Provide the (X, Y) coordinate of the cell's center where the given text is located.  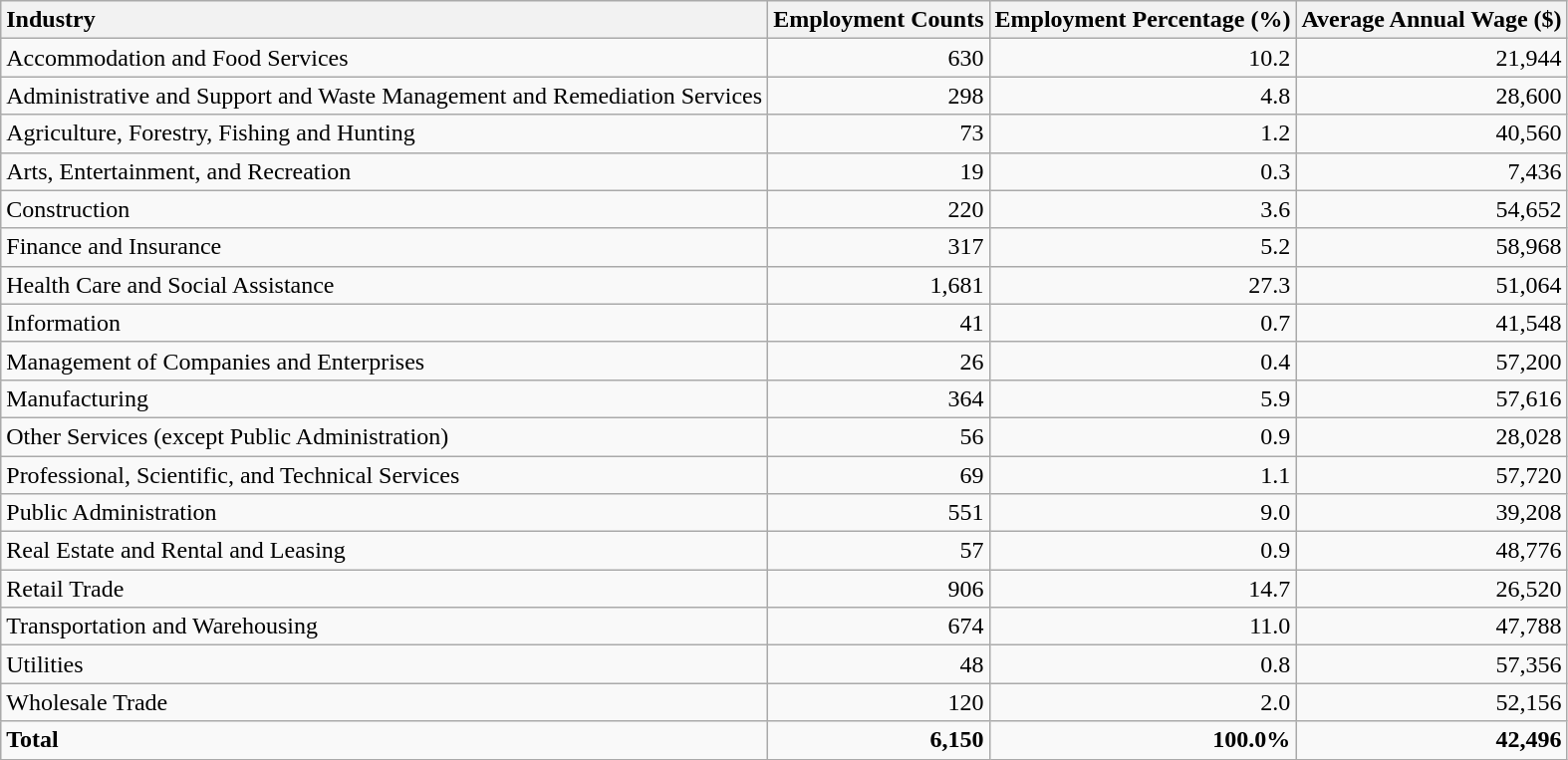
14.7 (1143, 589)
26,520 (1432, 589)
Average Annual Wage ($) (1432, 20)
57 (879, 551)
0.8 (1143, 664)
28,600 (1432, 96)
Accommodation and Food Services (385, 58)
58,968 (1432, 247)
5.9 (1143, 398)
Health Care and Social Assistance (385, 285)
220 (879, 209)
73 (879, 133)
100.0% (1143, 740)
54,652 (1432, 209)
1,681 (879, 285)
Finance and Insurance (385, 247)
Retail Trade (385, 589)
Agriculture, Forestry, Fishing and Hunting (385, 133)
69 (879, 475)
41,548 (1432, 323)
Public Administration (385, 513)
21,944 (1432, 58)
6,150 (879, 740)
52,156 (1432, 702)
Employment Percentage (%) (1143, 20)
51,064 (1432, 285)
Other Services (except Public Administration) (385, 436)
4.8 (1143, 96)
Professional, Scientific, and Technical Services (385, 475)
Wholesale Trade (385, 702)
551 (879, 513)
906 (879, 589)
48 (879, 664)
630 (879, 58)
41 (879, 323)
Total (385, 740)
Management of Companies and Enterprises (385, 361)
298 (879, 96)
27.3 (1143, 285)
674 (879, 627)
3.6 (1143, 209)
Information (385, 323)
Real Estate and Rental and Leasing (385, 551)
57,616 (1432, 398)
Manufacturing (385, 398)
47,788 (1432, 627)
120 (879, 702)
57,200 (1432, 361)
42,496 (1432, 740)
19 (879, 171)
57,720 (1432, 475)
Utilities (385, 664)
10.2 (1143, 58)
0.4 (1143, 361)
Construction (385, 209)
9.0 (1143, 513)
Transportation and Warehousing (385, 627)
57,356 (1432, 664)
2.0 (1143, 702)
48,776 (1432, 551)
0.7 (1143, 323)
Employment Counts (879, 20)
26 (879, 361)
5.2 (1143, 247)
39,208 (1432, 513)
56 (879, 436)
7,436 (1432, 171)
Administrative and Support and Waste Management and Remediation Services (385, 96)
40,560 (1432, 133)
1.2 (1143, 133)
11.0 (1143, 627)
Industry (385, 20)
0.3 (1143, 171)
364 (879, 398)
1.1 (1143, 475)
Arts, Entertainment, and Recreation (385, 171)
28,028 (1432, 436)
317 (879, 247)
